Scan for the cell matching the given text and deliver its [x, y] coordinate at center. 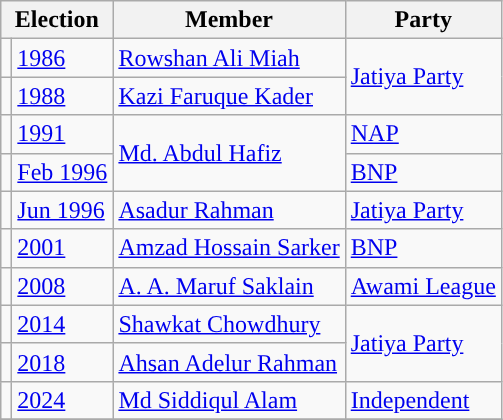
1986 [62, 58]
Feb 1996 [62, 172]
Jun 1996 [62, 210]
Ahsan Adelur Rahman [229, 362]
2018 [62, 362]
Party [423, 20]
Election [57, 20]
Awami League [423, 286]
Shawkat Chowdhury [229, 324]
1988 [62, 96]
Member [229, 20]
A. A. Maruf Saklain [229, 286]
2024 [62, 400]
Rowshan Ali Miah [229, 58]
1991 [62, 134]
Independent [423, 400]
Md Siddiqul Alam [229, 400]
Md. Abdul Hafiz [229, 153]
Amzad Hossain Sarker [229, 248]
NAP [423, 134]
2014 [62, 324]
2001 [62, 248]
2008 [62, 286]
Kazi Faruque Kader [229, 96]
Asadur Rahman [229, 210]
